Provide the (x, y) coordinate of the cell's center where the given text is located.  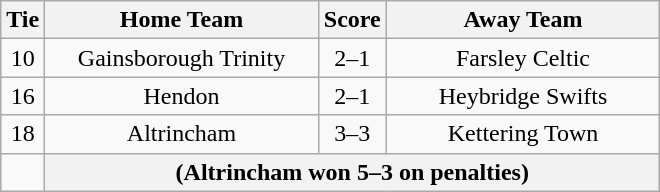
Tie (23, 20)
(Altrincham won 5–3 on penalties) (352, 172)
18 (23, 134)
Away Team (523, 20)
Heybridge Swifts (523, 96)
Farsley Celtic (523, 58)
Altrincham (182, 134)
Kettering Town (523, 134)
Gainsborough Trinity (182, 58)
Score (352, 20)
16 (23, 96)
Hendon (182, 96)
10 (23, 58)
3–3 (352, 134)
Home Team (182, 20)
